Pinpoint the cell where the given text exists, returning its [X, Y] midpoint coordinate. 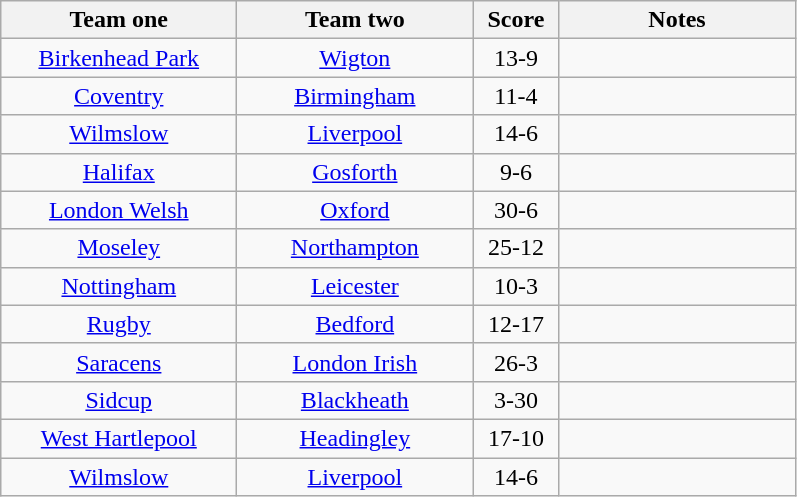
17-10 [516, 438]
3-30 [516, 400]
Team two [355, 20]
Wigton [355, 58]
Coventry [119, 96]
12-17 [516, 324]
Headingley [355, 438]
30-6 [516, 210]
Northampton [355, 248]
Oxford [355, 210]
West Hartlepool [119, 438]
10-3 [516, 286]
Birmingham [355, 96]
Birkenhead Park [119, 58]
Bedford [355, 324]
Blackheath [355, 400]
11-4 [516, 96]
Moseley [119, 248]
Score [516, 20]
26-3 [516, 362]
Nottingham [119, 286]
13-9 [516, 58]
25-12 [516, 248]
Leicester [355, 286]
Gosforth [355, 172]
London Welsh [119, 210]
Team one [119, 20]
9-6 [516, 172]
Halifax [119, 172]
Saracens [119, 362]
London Irish [355, 362]
Notes [677, 20]
Sidcup [119, 400]
Rugby [119, 324]
